Detect which cell encompasses the target text, then output its [x, y] center coordinate. 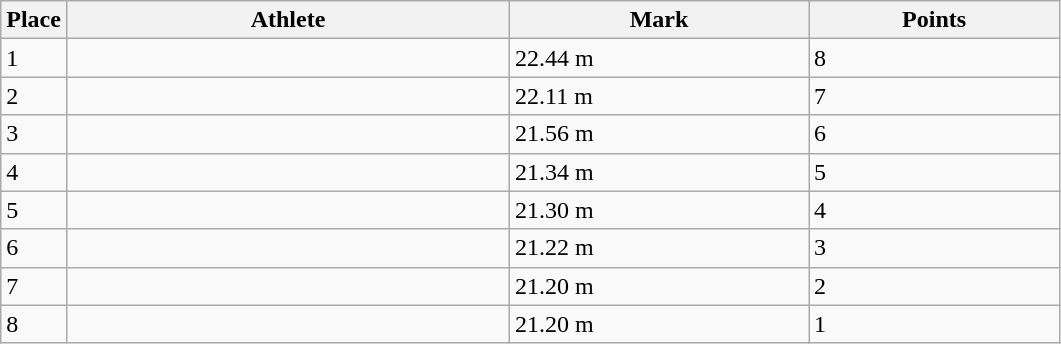
22.11 m [660, 96]
Athlete [288, 20]
Mark [660, 20]
21.30 m [660, 210]
21.56 m [660, 134]
21.22 m [660, 248]
Place [34, 20]
22.44 m [660, 58]
21.34 m [660, 172]
Points [934, 20]
